Extract the (x, y) coordinate from the center of the cell holding the provided text.  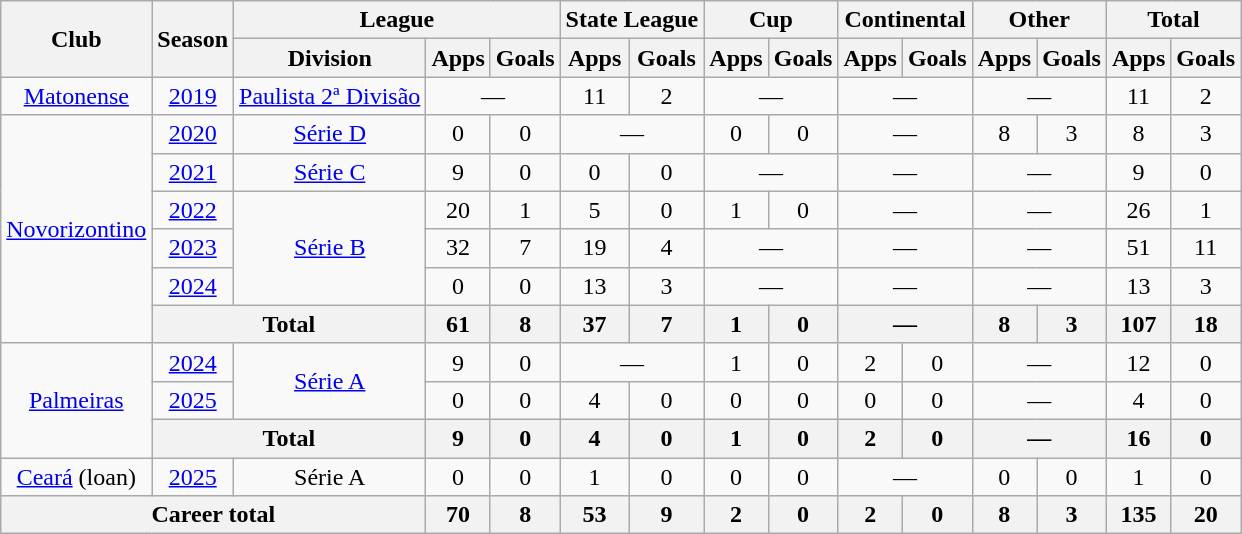
32 (458, 248)
135 (1138, 515)
Continental (905, 20)
51 (1138, 248)
70 (458, 515)
Série D (330, 134)
Matonense (76, 96)
12 (1138, 362)
Other (1039, 20)
26 (1138, 210)
Division (330, 58)
Paulista 2ª Divisão (330, 96)
2023 (193, 248)
19 (594, 248)
53 (594, 515)
State League (632, 20)
Cup (771, 20)
Season (193, 39)
League (398, 20)
Ceará (loan) (76, 477)
16 (1138, 438)
Club (76, 39)
2021 (193, 172)
2020 (193, 134)
61 (458, 324)
107 (1138, 324)
2019 (193, 96)
37 (594, 324)
Novorizontino (76, 229)
Série C (330, 172)
5 (594, 210)
Série B (330, 248)
2022 (193, 210)
Palmeiras (76, 400)
18 (1206, 324)
Career total (214, 515)
